Detect which cell encompasses the target text, then output its [X, Y] center coordinate. 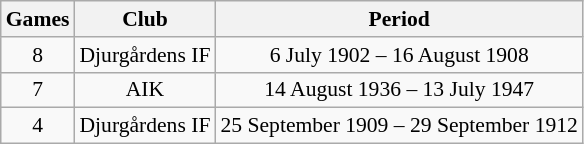
25 September 1909 – 29 September 1912 [398, 126]
Games [38, 19]
Club [144, 19]
Period [398, 19]
AIK [144, 90]
4 [38, 126]
8 [38, 55]
14 August 1936 – 13 July 1947 [398, 90]
6 July 1902 – 16 August 1908 [398, 55]
7 [38, 90]
